Search for the cell housing the specified text and yield its [X, Y] center coordinate. 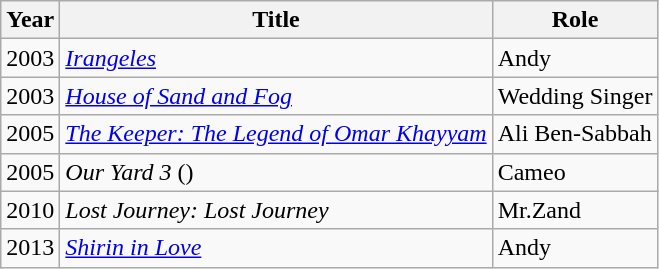
House of Sand and Fog [276, 96]
Title [276, 20]
Ali Ben-Sabbah [575, 134]
Our Yard 3 () [276, 172]
Mr.Zand [575, 210]
Year [30, 20]
2013 [30, 248]
Shirin in Love [276, 248]
Cameo [575, 172]
Irangeles [276, 58]
Lost Journey: Lost Journey [276, 210]
2010 [30, 210]
The Keeper: The Legend of Omar Khayyam [276, 134]
Wedding Singer [575, 96]
Role [575, 20]
